For the text-containing cell, return its midpoint in (x, y) coordinate format. 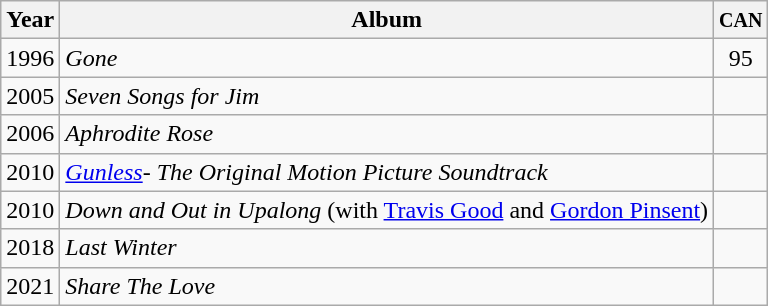
2018 (30, 248)
95 (741, 58)
Gone (387, 58)
1996 (30, 58)
2005 (30, 96)
Seven Songs for Jim (387, 96)
CAN (741, 20)
2006 (30, 134)
Album (387, 20)
Aphrodite Rose (387, 134)
Gunless- The Original Motion Picture Soundtrack (387, 172)
Year (30, 20)
Last Winter (387, 248)
Share The Love (387, 286)
Down and Out in Upalong (with Travis Good and Gordon Pinsent) (387, 210)
2021 (30, 286)
